Pinpoint the cell where the given text exists, returning its [X, Y] midpoint coordinate. 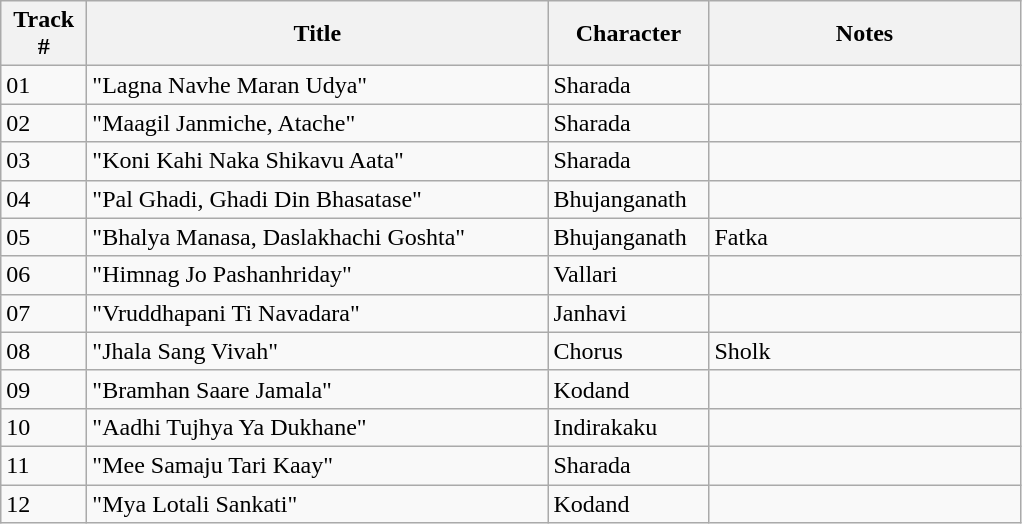
Chorus [628, 351]
Fatka [864, 237]
"Lagna Navhe Maran Udya" [318, 85]
Indirakaku [628, 427]
"Vruddhapani Ti Navadara" [318, 313]
"Mya Lotali Sankati" [318, 503]
09 [44, 389]
"Mee Samaju Tari Kaay" [318, 465]
Track # [44, 34]
07 [44, 313]
"Jhala Sang Vivah" [318, 351]
02 [44, 123]
01 [44, 85]
"Himnag Jo Pashanhriday" [318, 275]
06 [44, 275]
03 [44, 161]
10 [44, 427]
"Bramhan Saare Jamala" [318, 389]
Character [628, 34]
"Koni Kahi Naka Shikavu Aata" [318, 161]
12 [44, 503]
"Pal Ghadi, Ghadi Din Bhasatase" [318, 199]
08 [44, 351]
Notes [864, 34]
"Aadhi Tujhya Ya Dukhane" [318, 427]
11 [44, 465]
05 [44, 237]
"Maagil Janmiche, Atache" [318, 123]
Janhavi [628, 313]
04 [44, 199]
Sholk [864, 351]
Title [318, 34]
Vallari [628, 275]
"Bhalya Manasa, Daslakhachi Goshta" [318, 237]
